Provide the [x, y] coordinate of the cell's center where the given text is located.  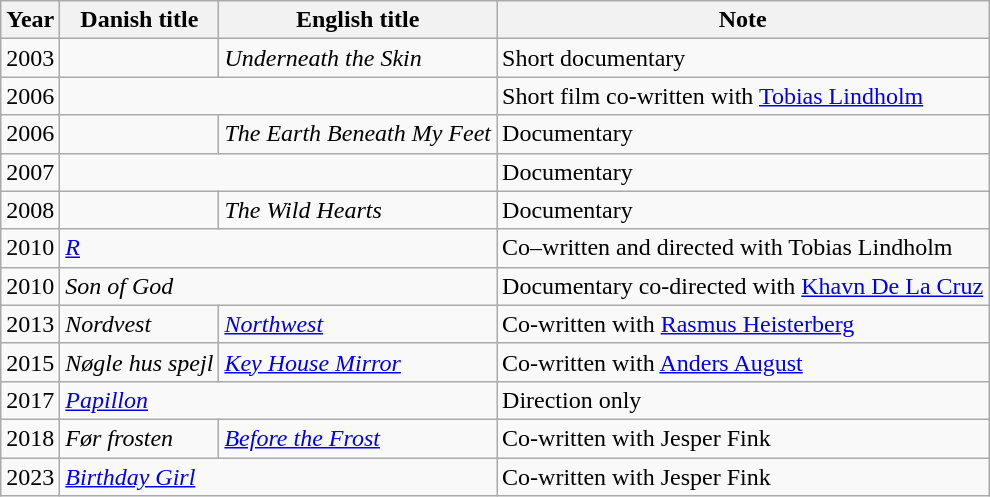
Danish title [140, 20]
Før frosten [140, 438]
Underneath the Skin [358, 58]
Co-written with Rasmus Heisterberg [743, 324]
Short film co-written with Tobias Lindholm [743, 96]
Nøgle hus spejl [140, 362]
Northwest [358, 324]
2018 [30, 438]
Year [30, 20]
The Earth Beneath My Feet [358, 134]
2013 [30, 324]
2003 [30, 58]
Key House Mirror [358, 362]
The Wild Hearts [358, 210]
R [278, 248]
2007 [30, 172]
2023 [30, 477]
2015 [30, 362]
English title [358, 20]
Co–written and directed with Tobias Lindholm [743, 248]
Note [743, 20]
Before the Frost [358, 438]
Co-written with Anders August [743, 362]
Son of God [278, 286]
Documentary co-directed with Khavn De La Cruz [743, 286]
Birthday Girl [278, 477]
2008 [30, 210]
Short documentary [743, 58]
Nordvest [140, 324]
Papillon [278, 400]
Direction only [743, 400]
2017 [30, 400]
